Provide the [x, y] coordinate of the cell's center where the given text is located.  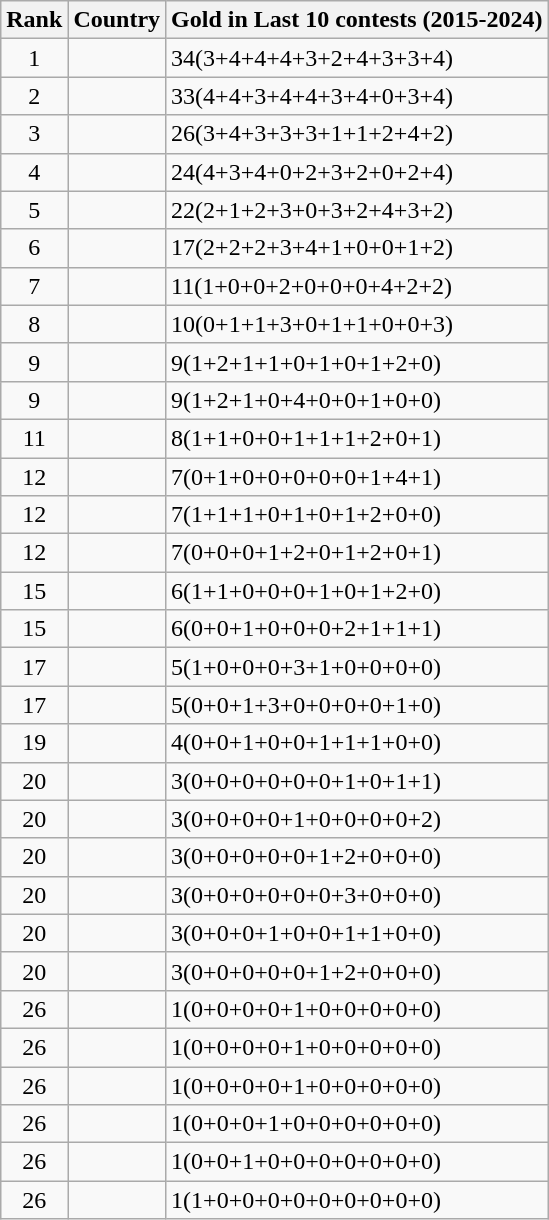
8 [34, 324]
34(3+4+4+4+3+2+4+3+3+4) [357, 58]
11 [34, 438]
3(0+0+0+0+0+0+1+0+1+1) [357, 781]
7(0+0+0+1+2+0+1+2+0+1) [357, 553]
7 [34, 286]
4(0+0+1+0+0+1+1+1+0+0) [357, 743]
22(2+1+2+3+0+3+2+4+3+2) [357, 210]
24(4+3+4+0+2+3+2+0+2+4) [357, 172]
8(1+1+0+0+1+1+1+2+0+1) [357, 438]
Rank [34, 20]
7(0+1+0+0+0+0+0+1+4+1) [357, 477]
6 [34, 248]
3(0+0+0+1+0+0+1+1+0+0) [357, 933]
1(1+0+0+0+0+0+0+0+0+0) [357, 1200]
5(1+0+0+0+3+1+0+0+0+0) [357, 667]
6(1+1+0+0+0+1+0+1+2+0) [357, 591]
9(1+2+1+1+0+1+0+1+2+0) [357, 362]
4 [34, 172]
1(0+0+0+1+0+0+0+0+0+0) [357, 1124]
10(0+1+1+3+0+1+1+0+0+3) [357, 324]
3(0+0+0+0+0+0+3+0+0+0) [357, 895]
Country [117, 20]
5(0+0+1+3+0+0+0+0+1+0) [357, 705]
6(0+0+1+0+0+0+2+1+1+1) [357, 629]
3 [34, 134]
11(1+0+0+2+0+0+0+4+2+2) [357, 286]
2 [34, 96]
3(0+0+0+0+1+0+0+0+0+2) [357, 819]
17(2+2+2+3+4+1+0+0+1+2) [357, 248]
9(1+2+1+0+4+0+0+1+0+0) [357, 400]
19 [34, 743]
33(4+4+3+4+4+3+4+0+3+4) [357, 96]
1 [34, 58]
26(3+4+3+3+3+1+1+2+4+2) [357, 134]
1(0+0+1+0+0+0+0+0+0+0) [357, 1162]
7(1+1+1+0+1+0+1+2+0+0) [357, 515]
Gold in Last 10 contests (2015-2024) [357, 20]
5 [34, 210]
